Return the (X, Y) coordinate for the center point of the cell that contains the specified text.  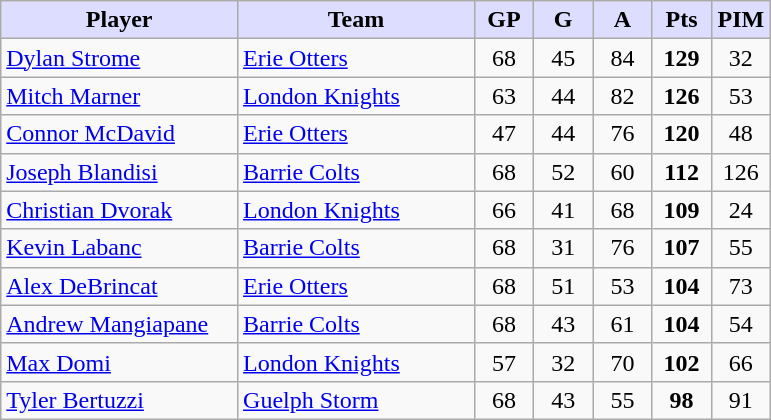
51 (564, 286)
Dylan Strome (120, 58)
45 (564, 58)
PIM (740, 20)
Mitch Marner (120, 96)
107 (682, 248)
102 (682, 362)
Joseph Blandisi (120, 172)
Max Domi (120, 362)
Pts (682, 20)
84 (622, 58)
Guelph Storm (356, 400)
Kevin Labanc (120, 248)
G (564, 20)
Player (120, 20)
Team (356, 20)
Tyler Bertuzzi (120, 400)
112 (682, 172)
24 (740, 210)
Andrew Mangiapane (120, 324)
Alex DeBrincat (120, 286)
82 (622, 96)
Connor McDavid (120, 134)
47 (504, 134)
41 (564, 210)
73 (740, 286)
57 (504, 362)
129 (682, 58)
60 (622, 172)
120 (682, 134)
GP (504, 20)
54 (740, 324)
70 (622, 362)
91 (740, 400)
109 (682, 210)
63 (504, 96)
61 (622, 324)
52 (564, 172)
31 (564, 248)
48 (740, 134)
98 (682, 400)
A (622, 20)
Christian Dvorak (120, 210)
